Pinpoint the cell where the given text exists, returning its [X, Y] midpoint coordinate. 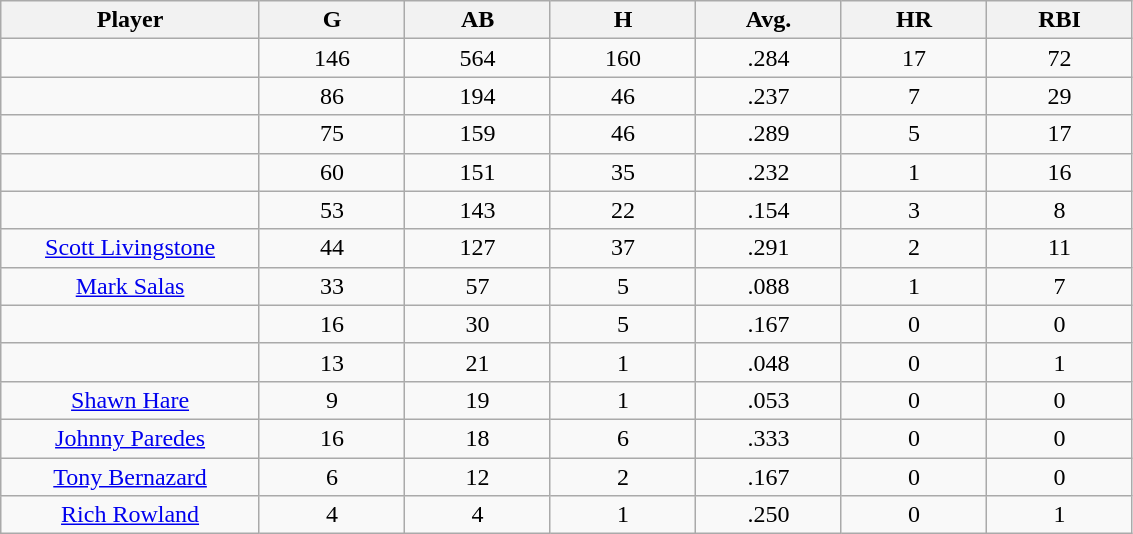
.048 [768, 362]
22 [622, 210]
Avg. [768, 20]
.232 [768, 172]
8 [1060, 210]
33 [332, 286]
.088 [768, 286]
G [332, 20]
9 [332, 400]
Rich Rowland [130, 515]
564 [478, 58]
.289 [768, 134]
151 [478, 172]
Johnny Paredes [130, 438]
Tony Bernazard [130, 477]
Mark Salas [130, 286]
30 [478, 324]
19 [478, 400]
75 [332, 134]
18 [478, 438]
RBI [1060, 20]
159 [478, 134]
53 [332, 210]
57 [478, 286]
.053 [768, 400]
37 [622, 248]
Player [130, 20]
.237 [768, 96]
86 [332, 96]
.291 [768, 248]
.154 [768, 210]
.333 [768, 438]
160 [622, 58]
127 [478, 248]
AB [478, 20]
146 [332, 58]
.250 [768, 515]
72 [1060, 58]
44 [332, 248]
143 [478, 210]
HR [914, 20]
194 [478, 96]
12 [478, 477]
29 [1060, 96]
21 [478, 362]
13 [332, 362]
11 [1060, 248]
Shawn Hare [130, 400]
35 [622, 172]
Scott Livingstone [130, 248]
H [622, 20]
.284 [768, 58]
3 [914, 210]
60 [332, 172]
